From the cell containing the given text, extract its center point as (x, y) coordinate. 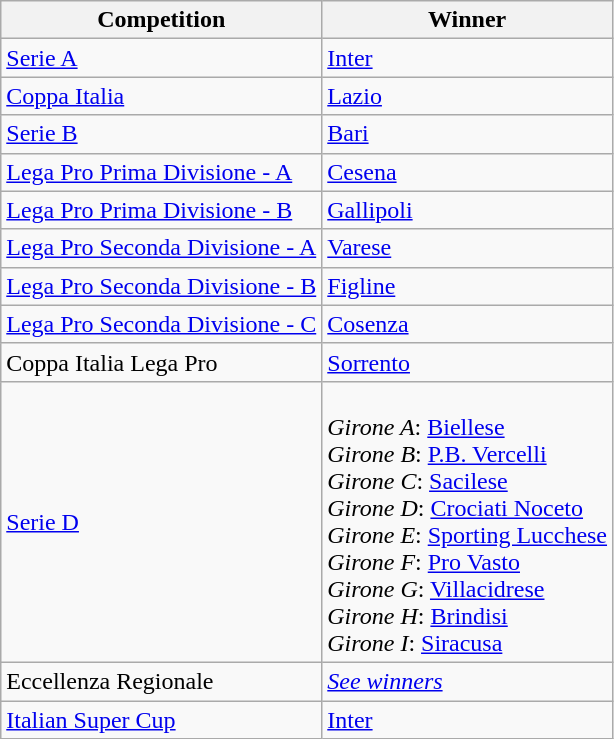
Lega Pro Prima Divisione - A (162, 172)
Lazio (468, 96)
Lega Pro Prima Divisione - B (162, 210)
Figline (468, 286)
Winner (468, 20)
Sorrento (468, 362)
Serie A (162, 58)
Competition (162, 20)
Serie D (162, 522)
See winners (468, 681)
Italian Super Cup (162, 719)
Lega Pro Seconda Divisione - A (162, 248)
Varese (468, 248)
Serie B (162, 134)
Eccellenza Regionale (162, 681)
Bari (468, 134)
Coppa Italia Lega Pro (162, 362)
Cesena (468, 172)
Cosenza (468, 324)
Lega Pro Seconda Divisione - C (162, 324)
Gallipoli (468, 210)
Lega Pro Seconda Divisione - B (162, 286)
Coppa Italia (162, 96)
